Detect which cell encompasses the target text, then output its [X, Y] center coordinate. 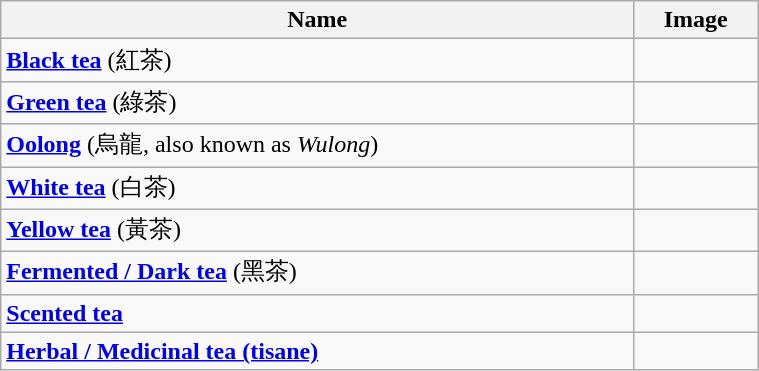
Herbal / Medicinal tea (tisane) [318, 351]
Oolong (烏龍, also known as Wulong) [318, 146]
Scented tea [318, 313]
Name [318, 20]
Fermented / Dark tea (黑茶) [318, 274]
White tea (白茶) [318, 188]
Yellow tea (黃茶) [318, 230]
Green tea (綠茶) [318, 102]
Image [696, 20]
Black tea (紅茶) [318, 60]
